Detect which cell encompasses the target text, then output its [X, Y] center coordinate. 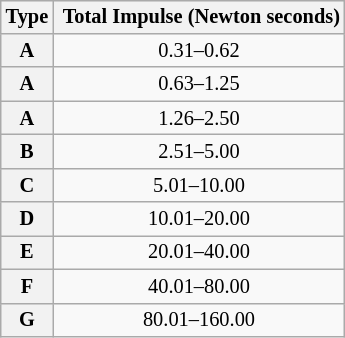
2.51–5.00 [199, 152]
E [27, 253]
F [27, 286]
80.01–160.00 [199, 320]
C [27, 185]
1.26–2.50 [199, 118]
20.01–40.00 [199, 253]
B [27, 152]
0.31–0.62 [199, 51]
D [27, 219]
G [27, 320]
Total Impulse (Newton seconds) [199, 17]
10.01–20.00 [199, 219]
Type [27, 17]
0.63–1.25 [199, 84]
40.01–80.00 [199, 286]
5.01–10.00 [199, 185]
